Return the (X, Y) coordinate for the center point of the cell that contains the specified text.  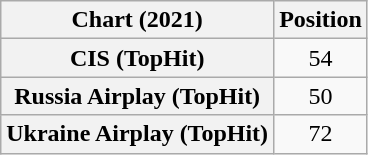
CIS (TopHit) (138, 58)
Ukraine Airplay (TopHit) (138, 134)
Russia Airplay (TopHit) (138, 96)
Position (321, 20)
54 (321, 58)
Chart (2021) (138, 20)
50 (321, 96)
72 (321, 134)
